Detect which cell encompasses the target text, then output its (x, y) center coordinate. 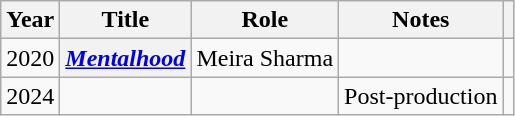
Mentalhood (126, 58)
Notes (421, 20)
Post-production (421, 96)
2020 (30, 58)
Meira Sharma (265, 58)
2024 (30, 96)
Role (265, 20)
Year (30, 20)
Title (126, 20)
